Return the [x, y] coordinate for the center point of the cell that contains the specified text.  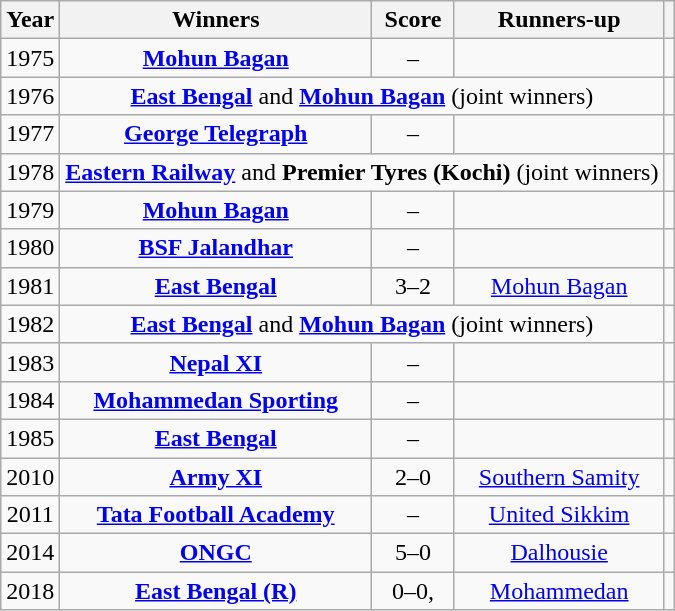
Southern Samity [558, 477]
1985 [30, 438]
George Telegraph [216, 134]
Dalhousie [558, 553]
Runners-up [558, 20]
1976 [30, 96]
2018 [30, 591]
BSF Jalandhar [216, 248]
Tata Football Academy [216, 515]
5–0 [414, 553]
East Bengal (R) [216, 591]
Year [30, 20]
Mohammedan Sporting [216, 400]
3–2 [414, 286]
2011 [30, 515]
1984 [30, 400]
1981 [30, 286]
2–0 [414, 477]
1983 [30, 362]
Eastern Railway and Premier Tyres (Kochi) (joint winners) [362, 172]
ONGC [216, 553]
1978 [30, 172]
1982 [30, 324]
Winners [216, 20]
1980 [30, 248]
1977 [30, 134]
1975 [30, 58]
1979 [30, 210]
Score [414, 20]
Mohammedan [558, 591]
Nepal XI [216, 362]
2010 [30, 477]
2014 [30, 553]
0–0, [414, 591]
United Sikkim [558, 515]
Army XI [216, 477]
